From the cell containing the given text, extract its center point as [X, Y] coordinate. 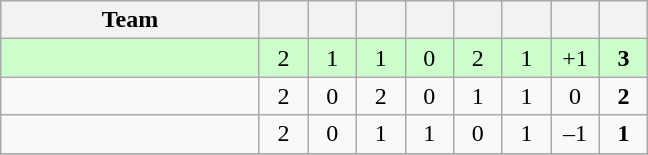
Team [130, 20]
3 [624, 58]
–1 [576, 134]
+1 [576, 58]
